From the cell containing the given text, extract its center point as [X, Y] coordinate. 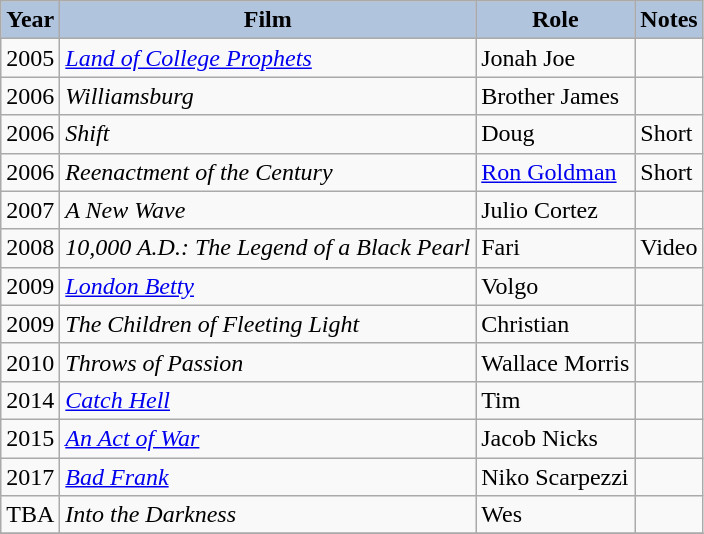
2008 [30, 248]
2017 [30, 477]
Year [30, 20]
Throws of Passion [268, 362]
2007 [30, 210]
Film [268, 20]
10,000 A.D.: The Legend of a Black Pearl [268, 248]
A New Wave [268, 210]
Notes [669, 20]
Brother James [556, 96]
Williamsburg [268, 96]
Role [556, 20]
Jacob Nicks [556, 438]
Fari [556, 248]
London Betty [268, 286]
Land of College Prophets [268, 58]
Julio Cortez [556, 210]
Christian [556, 324]
2014 [30, 400]
Reenactment of the Century [268, 172]
Wes [556, 515]
2010 [30, 362]
Doug [556, 134]
The Children of Fleeting Light [268, 324]
Bad Frank [268, 477]
Niko Scarpezzi [556, 477]
Shift [268, 134]
2015 [30, 438]
Video [669, 248]
An Act of War [268, 438]
Ron Goldman [556, 172]
Tim [556, 400]
Jonah Joe [556, 58]
Into the Darkness [268, 515]
Volgo [556, 286]
Wallace Morris [556, 362]
2005 [30, 58]
TBA [30, 515]
Catch Hell [268, 400]
